Provide the [x, y] coordinate of the cell's center where the given text is located.  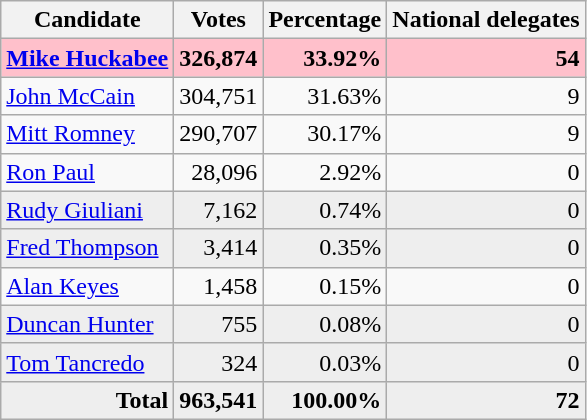
Total [88, 400]
54 [486, 58]
Mitt Romney [88, 134]
100.00% [325, 400]
National delegates [486, 20]
Fred Thompson [88, 248]
304,751 [218, 96]
Rudy Giuliani [88, 210]
Percentage [325, 20]
755 [218, 324]
7,162 [218, 210]
Duncan Hunter [88, 324]
2.92% [325, 172]
326,874 [218, 58]
72 [486, 400]
Mike Huckabee [88, 58]
0.35% [325, 248]
0.74% [325, 210]
30.17% [325, 134]
0.03% [325, 362]
John McCain [88, 96]
0.08% [325, 324]
Candidate [88, 20]
Votes [218, 20]
3,414 [218, 248]
Ron Paul [88, 172]
324 [218, 362]
33.92% [325, 58]
290,707 [218, 134]
28,096 [218, 172]
963,541 [218, 400]
31.63% [325, 96]
0.15% [325, 286]
1,458 [218, 286]
Alan Keyes [88, 286]
Tom Tancredo [88, 362]
